Identify which cell holds the provided text, then report its [x, y] central coordinate. 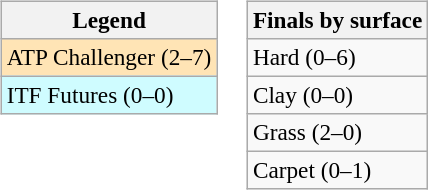
Grass (2–0) [337, 133]
Clay (0–0) [337, 95]
Hard (0–6) [337, 57]
Finals by surface [337, 20]
ATP Challenger (2–7) [108, 57]
ITF Futures (0–0) [108, 95]
Carpet (0–1) [337, 171]
Legend [108, 20]
